Output the (X, Y) coordinate of the center of the cell containing the given text.  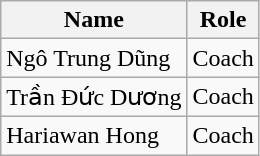
Ngô Trung Dũng (94, 58)
Role (223, 20)
Trần Đức Dương (94, 97)
Name (94, 20)
Hariawan Hong (94, 135)
